For the text-containing cell, return its midpoint in (x, y) coordinate format. 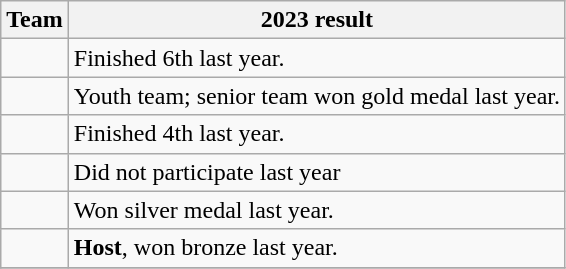
2023 result (316, 20)
Won silver medal last year. (316, 210)
Team (35, 20)
Host, won bronze last year. (316, 248)
Finished 4th last year. (316, 134)
Did not participate last year (316, 172)
Finished 6th last year. (316, 58)
Youth team; senior team won gold medal last year. (316, 96)
